Return (X, Y) of the center of cell containing provided text 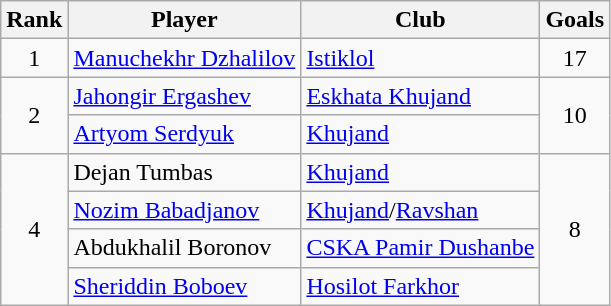
CSKA Pamir Dushanbe (420, 248)
Jahongir Ergashev (184, 96)
Sheriddin Boboev (184, 286)
Eskhata Khujand (420, 96)
8 (575, 229)
1 (34, 58)
Istiklol (420, 58)
Goals (575, 20)
2 (34, 115)
10 (575, 115)
Manuchekhr Dzhalilov (184, 58)
Club (420, 20)
Abdukhalil Boronov (184, 248)
17 (575, 58)
Hosilot Farkhor (420, 286)
4 (34, 229)
Nozim Babadjanov (184, 210)
Player (184, 20)
Rank (34, 20)
Artyom Serdyuk (184, 134)
Dejan Tumbas (184, 172)
Khujand/Ravshan (420, 210)
